Locate the cell with the specified text and output its [x, y] center coordinate. 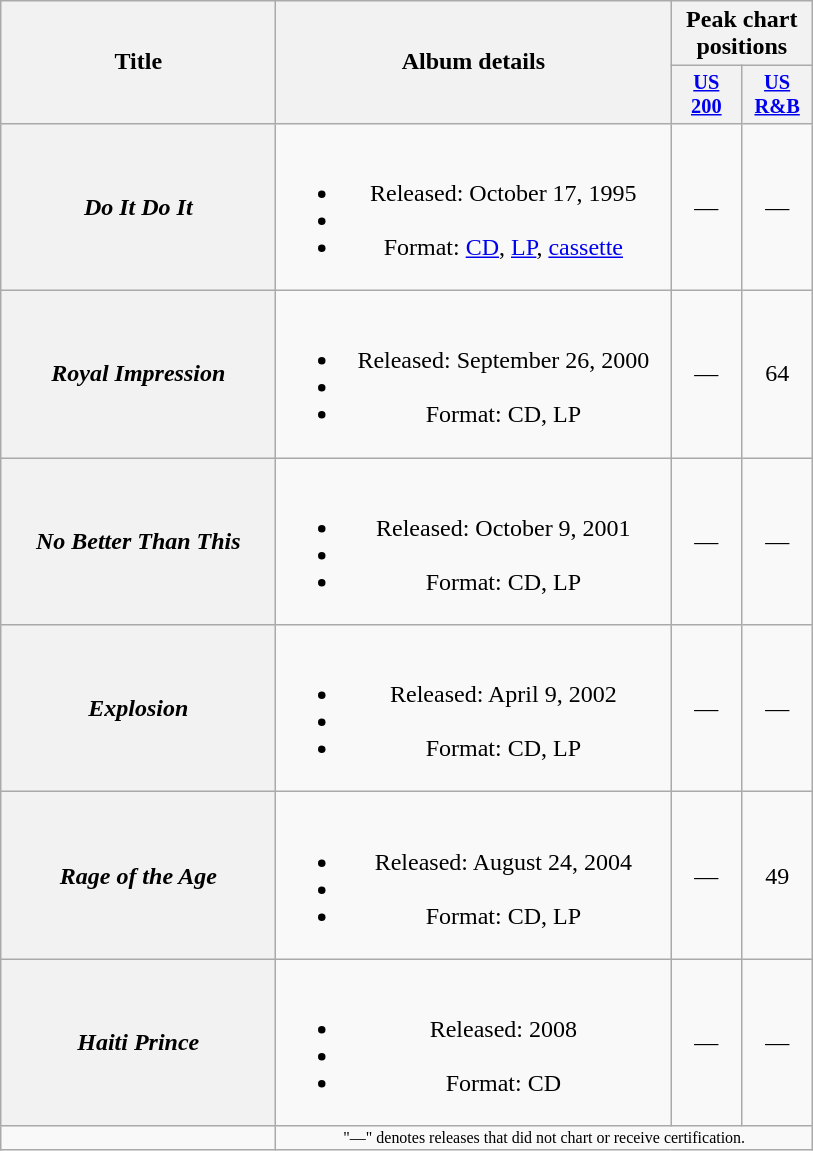
Peak chart positions [742, 34]
Album details [474, 62]
Rage of the Age [138, 876]
Released: October 17, 1995Format: CD, LP, cassette [474, 206]
Released: October 9, 2001Format: CD, LP [474, 542]
US R&B [778, 95]
Title [138, 62]
Explosion [138, 708]
Released: 2008Format: CD [474, 1042]
64 [778, 374]
Released: April 9, 2002Format: CD, LP [474, 708]
"—" denotes releases that did not chart or receive certification. [544, 1138]
Do It Do It [138, 206]
Released: August 24, 2004Format: CD, LP [474, 876]
US 200 [706, 95]
Haiti Prince [138, 1042]
No Better Than This [138, 542]
49 [778, 876]
Royal Impression [138, 374]
Released: September 26, 2000Format: CD, LP [474, 374]
